Extract the [x, y] coordinate from the center of the cell holding the provided text.  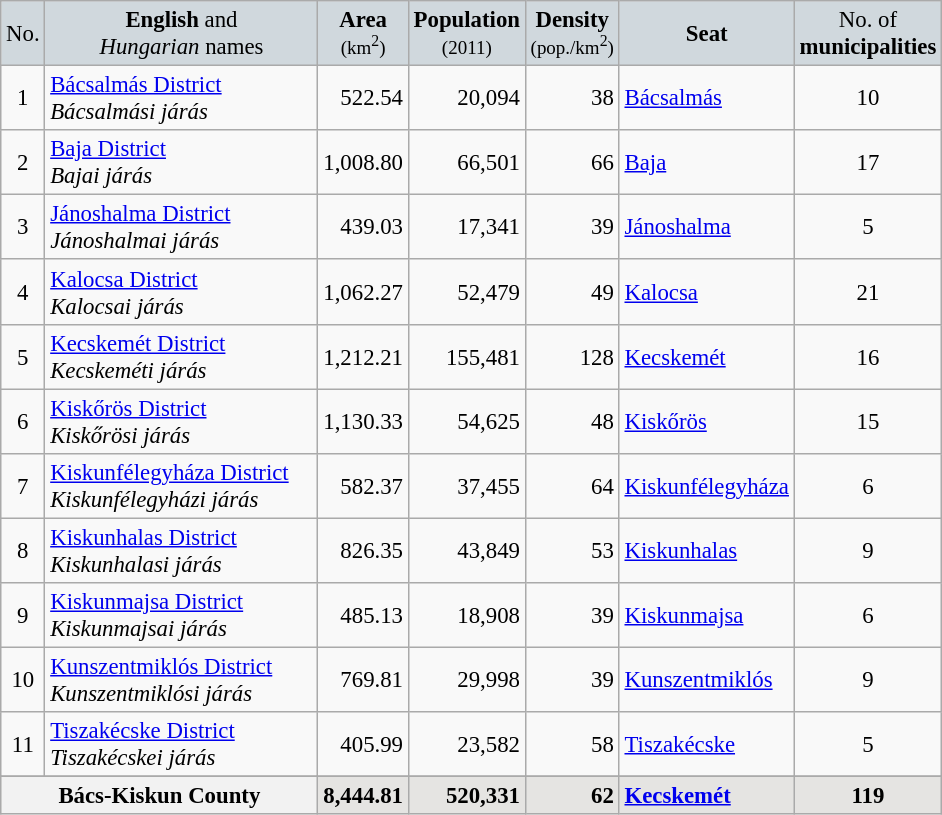
58 [572, 744]
English andHungarian names [182, 34]
119 [868, 795]
520,331 [466, 795]
Seat [706, 34]
64 [572, 486]
Bácsalmás [706, 98]
15 [868, 422]
Bács-Kiskun County [160, 795]
23,582 [466, 744]
29,998 [466, 680]
128 [572, 356]
1,130.33 [363, 422]
20,094 [466, 98]
Kiskőrös District Kiskőrösi járás [182, 422]
No. ofmunicipalities [868, 34]
522.54 [363, 98]
66 [572, 162]
1,008.80 [363, 162]
155,481 [466, 356]
Jánoshalma District Jánoshalmai járás [182, 228]
Kiskunhalas [706, 550]
405.99 [363, 744]
66,501 [466, 162]
1,212.21 [363, 356]
Kecskemét District Kecskeméti járás [182, 356]
7 [23, 486]
Kiskunmajsa [706, 616]
52,479 [466, 292]
38 [572, 98]
439.03 [363, 228]
Kunszentmiklós District Kunszentmiklósi járás [182, 680]
Area (km2) [363, 34]
Density (pop./km2) [572, 34]
No. [23, 34]
37,455 [466, 486]
2 [23, 162]
8,444.81 [363, 795]
4 [23, 292]
Bácsalmás District Bácsalmási járás [182, 98]
Kiskunhalas District Kiskunhalasi járás [182, 550]
3 [23, 228]
826.35 [363, 550]
769.81 [363, 680]
18,908 [466, 616]
Jánoshalma [706, 228]
Baja District Bajai járás [182, 162]
62 [572, 795]
53 [572, 550]
17 [868, 162]
54,625 [466, 422]
Tiszakécske District Tiszakécskei járás [182, 744]
Kiskunfélegyháza [706, 486]
48 [572, 422]
Kunszentmiklós [706, 680]
Tiszakécske [706, 744]
Kiskunmajsa District Kiskunmajsai járás [182, 616]
Kalocsa District Kalocsai járás [182, 292]
Kiskőrös [706, 422]
16 [868, 356]
8 [23, 550]
Baja [706, 162]
43,849 [466, 550]
11 [23, 744]
21 [868, 292]
17,341 [466, 228]
485.13 [363, 616]
1 [23, 98]
49 [572, 292]
Population (2011) [466, 34]
Kalocsa [706, 292]
1,062.27 [363, 292]
582.37 [363, 486]
Kiskunfélegyháza District Kiskunfélegyházi járás [182, 486]
